Extract the (x, y) coordinate from the center of the cell holding the provided text.  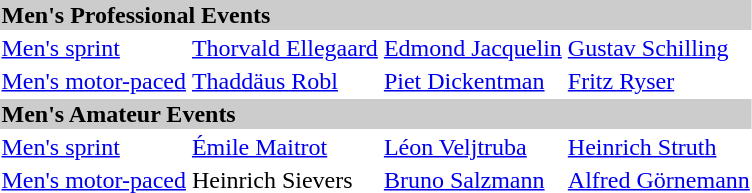
Léon Veljtruba (472, 147)
Men's motor-paced (94, 81)
Fritz Ryser (658, 81)
Thorvald Ellegaard (284, 48)
Men's Professional Events (376, 15)
Heinrich Struth (658, 147)
Émile Maitrot (284, 147)
Gustav Schilling (658, 48)
Piet Dickentman (472, 81)
Thaddäus Robl (284, 81)
Edmond Jacquelin (472, 48)
Men's Amateur Events (376, 114)
